Return (x, y) of the center of cell containing provided text 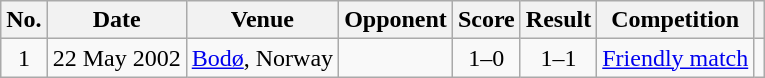
Competition (676, 20)
Score (486, 20)
Friendly match (676, 58)
No. (24, 20)
Venue (262, 20)
Opponent (396, 20)
1–1 (558, 58)
Date (116, 20)
Result (558, 20)
22 May 2002 (116, 58)
Bodø, Norway (262, 58)
1 (24, 58)
1–0 (486, 58)
